Provide the (x, y) coordinate of the cell's center where the given text is located.  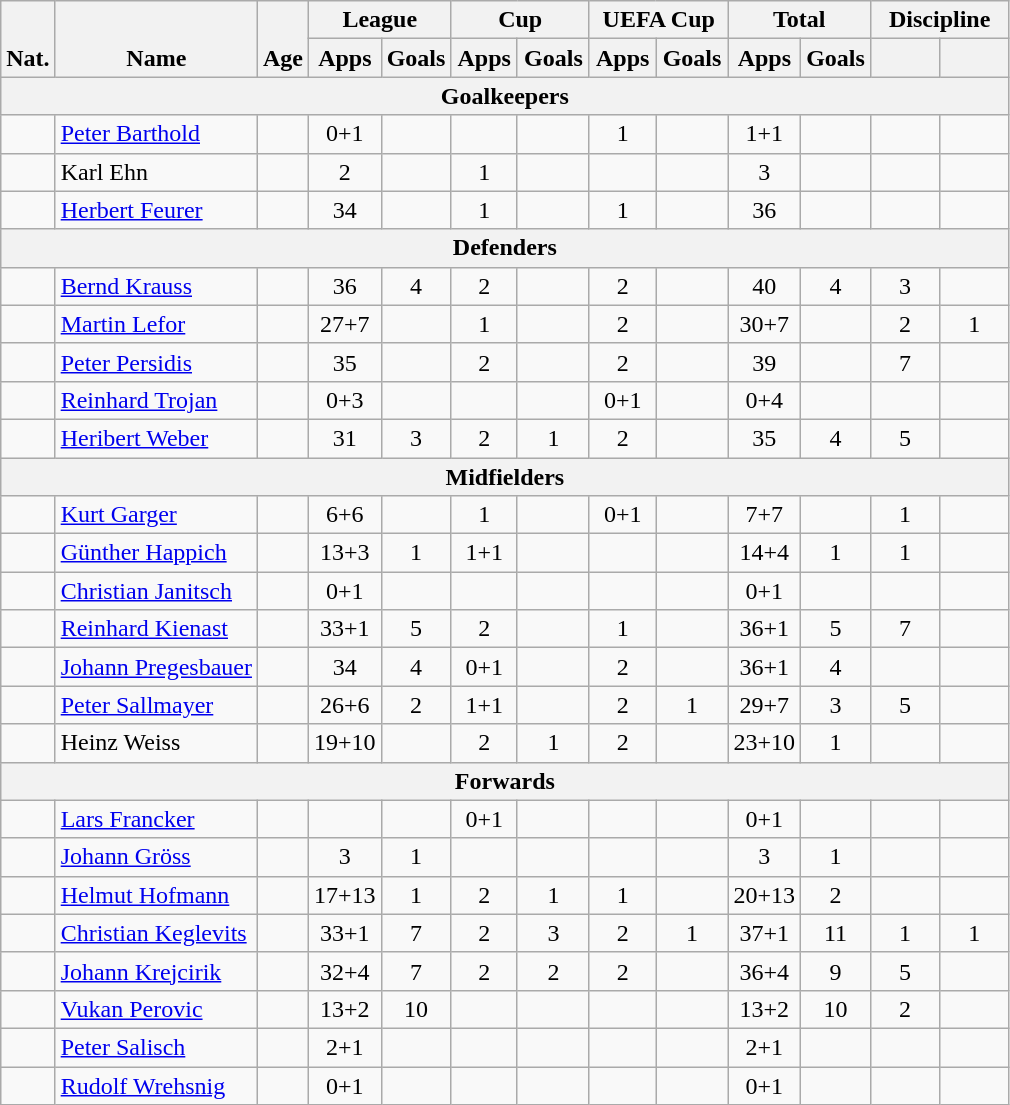
29+7 (764, 705)
37+1 (764, 933)
Johann Krejcirik (156, 971)
26+6 (346, 705)
Heribert Weber (156, 438)
20+13 (764, 895)
Karl Ehn (156, 172)
14+4 (764, 553)
0+3 (346, 400)
Johann Pregesbauer (156, 667)
Name (156, 39)
11 (836, 933)
Johann Gröss (156, 857)
36+4 (764, 971)
Total (799, 20)
31 (346, 438)
Herbert Feurer (156, 210)
Bernd Krauss (156, 286)
Defenders (505, 248)
Kurt Garger (156, 515)
30+7 (764, 324)
7+7 (764, 515)
Peter Persidis (156, 362)
27+7 (346, 324)
Peter Sallmayer (156, 705)
Günther Happich (156, 553)
17+13 (346, 895)
40 (764, 286)
39 (764, 362)
Cup (520, 20)
Peter Barthold (156, 134)
Helmut Hofmann (156, 895)
Lars Francker (156, 819)
Christian Keglevits (156, 933)
Peter Salisch (156, 1047)
Reinhard Kienast (156, 629)
Nat. (28, 39)
Martin Lefor (156, 324)
Goalkeepers (505, 96)
Forwards (505, 781)
Rudolf Wrehsnig (156, 1085)
19+10 (346, 743)
League (380, 20)
Heinz Weiss (156, 743)
23+10 (764, 743)
Discipline (940, 20)
Vukan Perovic (156, 1009)
Christian Janitsch (156, 591)
Midfielders (505, 477)
0+4 (764, 400)
Reinhard Trojan (156, 400)
13+3 (346, 553)
6+6 (346, 515)
32+4 (346, 971)
UEFA Cup (658, 20)
Age (282, 39)
9 (836, 971)
